Identify which cell holds the provided text, then report its [X, Y] central coordinate. 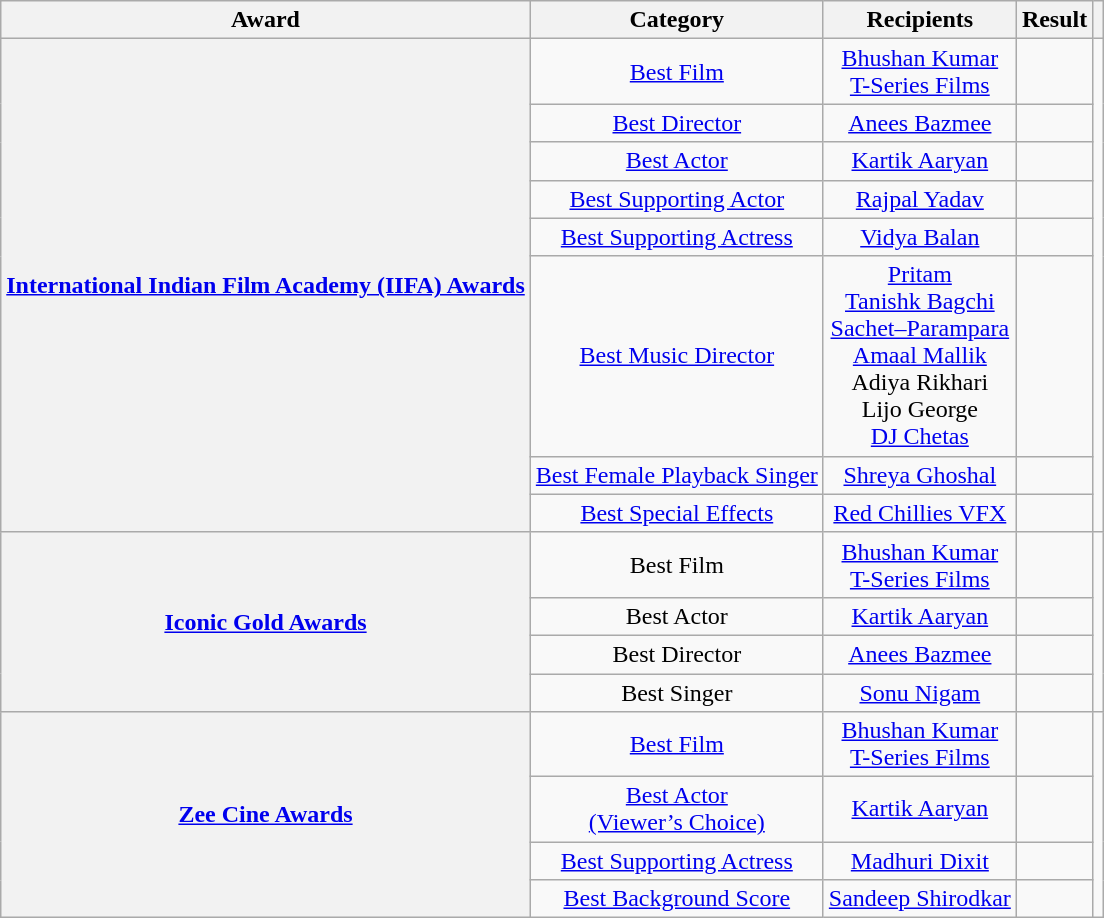
Best Special Effects [676, 513]
Rajpal Yadav [920, 199]
Best Supporting Actor [676, 199]
Best Music Director [676, 356]
Best Female Playback Singer [676, 475]
Zee Cine Awards [266, 815]
Vidya Balan [920, 237]
Result [1054, 20]
Best Actor(Viewer’s Choice) [676, 810]
Award [266, 20]
Category [676, 20]
Sandeep Shirodkar [920, 899]
Best Singer [676, 693]
Best Background Score [676, 899]
International Indian Film Academy (IIFA) Awards [266, 286]
Shreya Ghoshal [920, 475]
Iconic Gold Awards [266, 622]
PritamTanishk BagchiSachet–ParamparaAmaal MallikAdiya RikhariLijo GeorgeDJ Chetas [920, 356]
Madhuri Dixit [920, 861]
Recipients [920, 20]
Red Chillies VFX [920, 513]
Sonu Nigam [920, 693]
